Scan for the cell matching the given text and deliver its [X, Y] coordinate at center. 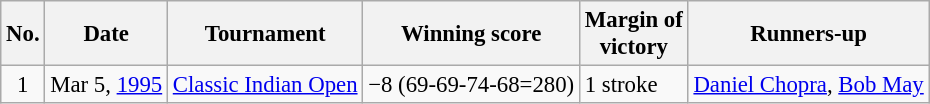
No. [23, 34]
Daniel Chopra, Bob May [808, 85]
−8 (69-69-74-68=280) [472, 85]
1 [23, 85]
Mar 5, 1995 [106, 85]
Tournament [264, 34]
Winning score [472, 34]
Date [106, 34]
1 stroke [634, 85]
Runners-up [808, 34]
Margin ofvictory [634, 34]
Classic Indian Open [264, 85]
